Locate the cell with the specified text and output its [x, y] center coordinate. 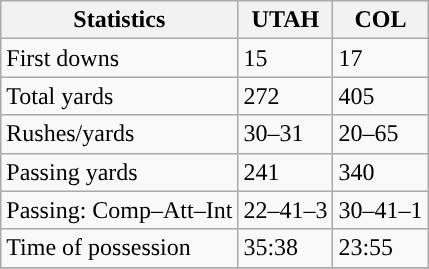
23:55 [380, 248]
405 [380, 96]
30–31 [286, 134]
Passing: Comp–Att–Int [120, 210]
UTAH [286, 20]
340 [380, 172]
17 [380, 58]
Total yards [120, 96]
20–65 [380, 134]
Passing yards [120, 172]
Rushes/yards [120, 134]
Statistics [120, 20]
First downs [120, 58]
22–41–3 [286, 210]
Time of possession [120, 248]
30–41–1 [380, 210]
35:38 [286, 248]
COL [380, 20]
272 [286, 96]
15 [286, 58]
241 [286, 172]
